For the text-containing cell, return its midpoint in [x, y] coordinate format. 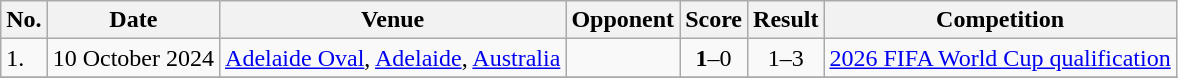
1–0 [714, 58]
Score [714, 20]
Result [786, 20]
Opponent [623, 20]
Date [133, 20]
2026 FIFA World Cup qualification [1000, 58]
1. [24, 58]
1–3 [786, 58]
No. [24, 20]
10 October 2024 [133, 58]
Adelaide Oval, Adelaide, Australia [393, 58]
Competition [1000, 20]
Venue [393, 20]
